Pinpoint the cell where the given text exists, returning its [x, y] midpoint coordinate. 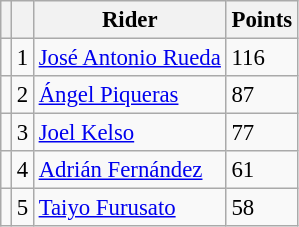
87 [262, 95]
77 [262, 133]
2 [22, 95]
Joel Kelso [130, 133]
Rider [130, 20]
61 [262, 170]
3 [22, 133]
Taiyo Furusato [130, 208]
José Antonio Rueda [130, 58]
Adrián Fernández [130, 170]
Ángel Piqueras [130, 95]
Points [262, 20]
116 [262, 58]
1 [22, 58]
5 [22, 208]
4 [22, 170]
58 [262, 208]
